Identify which cell holds the provided text, then report its [x, y] central coordinate. 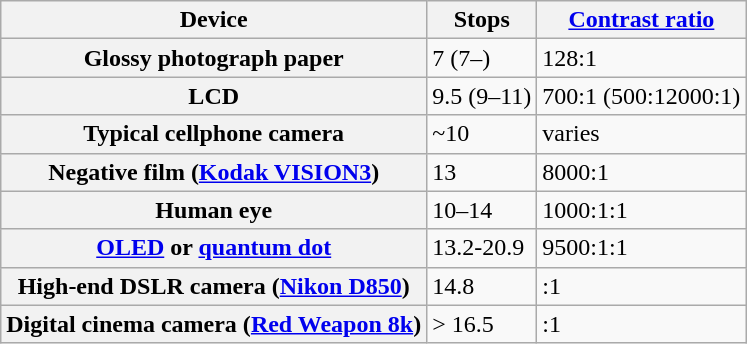
1000:1:1 [642, 210]
9500:1:1 [642, 248]
13 [482, 172]
14.8 [482, 286]
~10 [482, 134]
Negative film (Kodak VISION3) [214, 172]
Human eye [214, 210]
13.2-20.9 [482, 248]
700:1 (500:12000:1) [642, 96]
8000:1 [642, 172]
Contrast ratio [642, 20]
128:1 [642, 58]
Stops [482, 20]
Typical cellphone camera [214, 134]
High-end DSLR camera (Nikon D850) [214, 286]
varies [642, 134]
Device [214, 20]
OLED or quantum dot [214, 248]
> 16.5 [482, 324]
Glossy photograph paper [214, 58]
9.5 (9–11) [482, 96]
LCD [214, 96]
7 (7–) [482, 58]
Digital cinema camera (Red Weapon 8k) [214, 324]
10–14 [482, 210]
